Scan for the cell matching the given text and deliver its (X, Y) coordinate at center. 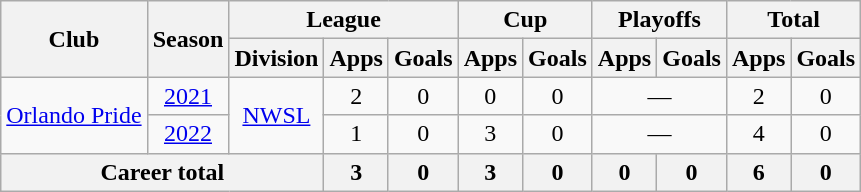
Season (188, 39)
Club (74, 39)
1 (356, 134)
League (344, 20)
2022 (188, 134)
Career total (162, 172)
Playoffs (659, 20)
Total (793, 20)
NWSL (276, 115)
2021 (188, 96)
Orlando Pride (74, 115)
4 (758, 134)
6 (758, 172)
Division (276, 58)
Cup (525, 20)
